Identify which cell holds the provided text, then report its (x, y) central coordinate. 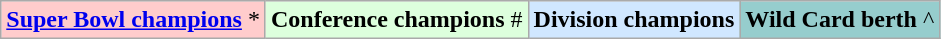
Wild Card berth ^ (840, 20)
Conference champions # (396, 20)
Division champions (634, 20)
Super Bowl champions * (134, 20)
